Pinpoint the cell where the given text exists, returning its (X, Y) midpoint coordinate. 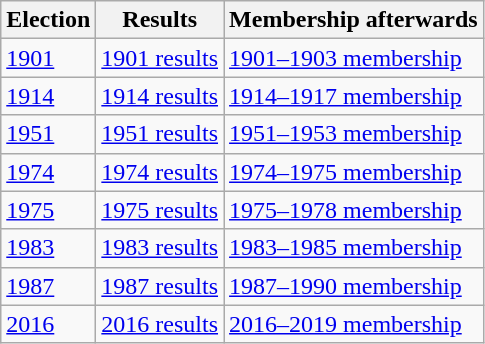
Results (160, 20)
1901–1903 membership (354, 58)
1975–1978 membership (354, 210)
1987–1990 membership (354, 286)
1901 results (160, 58)
Membership afterwards (354, 20)
Election (48, 20)
1974–1975 membership (354, 172)
1914 (48, 96)
1914–1917 membership (354, 96)
2016 results (160, 324)
2016–2019 membership (354, 324)
1975 (48, 210)
1974 results (160, 172)
1975 results (160, 210)
1987 (48, 286)
1951 (48, 134)
1974 (48, 172)
1983 (48, 248)
1951–1953 membership (354, 134)
1983–1985 membership (354, 248)
1901 (48, 58)
2016 (48, 324)
1914 results (160, 96)
1987 results (160, 286)
1983 results (160, 248)
1951 results (160, 134)
